For the text-containing cell, return its midpoint in (X, Y) coordinate format. 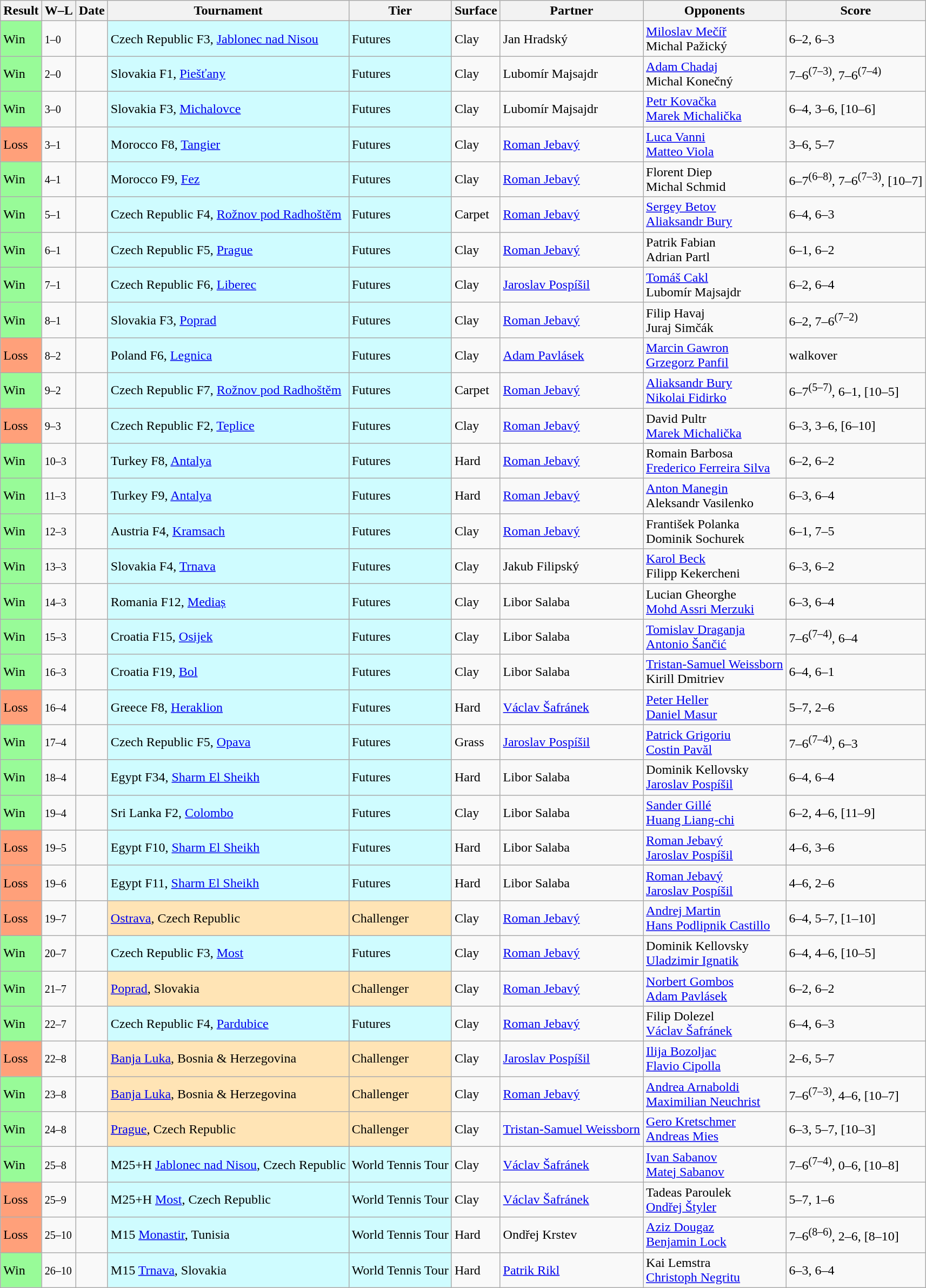
6–7(5–7), 6–1, [10–5] (856, 390)
25–9 (58, 1199)
Slovakia F3, Poprad (228, 320)
Patrick Grigoriu Costin Pavăl (715, 742)
14–3 (58, 601)
Florent Diep Michal Schmid (715, 180)
6–4, 6–4 (856, 778)
25–10 (58, 1235)
4–1 (58, 180)
3–1 (58, 144)
Ivan Sabanov Matej Sabanov (715, 1165)
Karol Beck Filipp Kekercheni (715, 567)
Luca Vanni Matteo Viola (715, 144)
Miloslav Mečíř Michal Pažický (715, 39)
Egypt F34, Sharm El Sheikh (228, 778)
Tomislav Draganja Antonio Šančić (715, 637)
7–6(7–3), 4–6, [10–7] (856, 1094)
5–7, 2–6 (856, 707)
Surface (476, 11)
1–0 (58, 39)
Turkey F8, Antalya (228, 461)
5–7, 1–6 (856, 1199)
16–4 (58, 707)
Sander Gillé Huang Liang-chi (715, 812)
6–3, 5–7, [10–3] (856, 1129)
Czech Republic F5, Opava (228, 742)
Opponents (715, 11)
19–6 (58, 882)
Turkey F9, Antalya (228, 496)
Grass (476, 742)
Greece F8, Heraklion (228, 707)
Slovakia F3, Michalovce (228, 109)
Croatia F19, Bol (228, 672)
9–3 (58, 425)
Lucian Gheorghe Mohd Assri Merzuki (715, 601)
22–7 (58, 1024)
15–3 (58, 637)
Czech Republic F7, Rožnov pod Radhoštěm (228, 390)
6–2, 6–3 (856, 39)
19–4 (58, 812)
Marcin Gawron Grzegorz Panfil (715, 355)
Tournament (228, 11)
Patrik Rikl (571, 1270)
22–8 (58, 1059)
Egypt F10, Sharm El Sheikh (228, 848)
Filip Havaj Juraj Simčák (715, 320)
6–1, 6–2 (856, 250)
Aziz Dougaz Benjamin Lock (715, 1235)
Dominik Kellovsky Uladzimir Ignatik (715, 953)
Czech Republic F6, Liberec (228, 284)
M25+H Most, Czech Republic (228, 1199)
Gero Kretschmer Andreas Mies (715, 1129)
4–6, 3–6 (856, 848)
M25+H Jablonec nad Nisou, Czech Republic (228, 1165)
Adam Pavlásek (571, 355)
Aliaksandr Bury Nikolai Fidirko (715, 390)
W–L (58, 11)
Tristan-Samuel Weissborn Kirill Dmitriev (715, 672)
Kai Lemstra Christoph Negritu (715, 1270)
M15 Monastir, Tunisia (228, 1235)
Petr Kovačka Marek Michalička (715, 109)
6–4, 6–1 (856, 672)
Jakub Filipský (571, 567)
Filip Dolezel Václav Šafránek (715, 1024)
Austria F4, Kramsach (228, 531)
M15 Trnava, Slovakia (228, 1270)
3–0 (58, 109)
12–3 (58, 531)
Patrik Fabian Adrian Partl (715, 250)
Czech Republic F4, Pardubice (228, 1024)
8–2 (58, 355)
Morocco F9, Fez (228, 180)
19–5 (58, 848)
19–7 (58, 918)
František Polanka Dominik Sochurek (715, 531)
6–4, 5–7, [1–10] (856, 918)
Czech Republic F3, Most (228, 953)
Ilija Bozoljac Flavio Cipolla (715, 1059)
6–4, 3–6, [10–6] (856, 109)
Tier (400, 11)
Poprad, Slovakia (228, 988)
Czech Republic F5, Prague (228, 250)
9–2 (58, 390)
24–8 (58, 1129)
6–2, 7–6(7–2) (856, 320)
2–0 (58, 74)
7–6(8–6), 2–6, [8–10] (856, 1235)
6–1, 7–5 (856, 531)
Score (856, 11)
21–7 (58, 988)
Andrej Martin Hans Podlipnik Castillo (715, 918)
Jan Hradský (571, 39)
Adam Chadaj Michal Konečný (715, 74)
10–3 (58, 461)
David Pultr Marek Michalička (715, 425)
Czech Republic F2, Teplice (228, 425)
Slovakia F4, Trnava (228, 567)
23–8 (58, 1094)
18–4 (58, 778)
7–6(7–4), 0–6, [10–8] (856, 1165)
Sri Lanka F2, Colombo (228, 812)
6–4, 4–6, [10–5] (856, 953)
Tadeas Paroulek Ondřej Štyler (715, 1199)
Andrea Arnaboldi Maximilian Neuchrist (715, 1094)
Prague, Czech Republic (228, 1129)
Anton Manegin Aleksandr Vasilenko (715, 496)
6–2, 4–6, [11–9] (856, 812)
Croatia F15, Osijek (228, 637)
Tomáš Cakl Lubomír Majsajdr (715, 284)
7–6(7–4), 6–4 (856, 637)
Ondřej Krstev (571, 1235)
Romania F12, Mediaș (228, 601)
Tristan-Samuel Weissborn (571, 1129)
walkover (856, 355)
26–10 (58, 1270)
Czech Republic F4, Rožnov pod Radhoštěm (228, 214)
Dominik Kellovsky Jaroslav Pospíšil (715, 778)
11–3 (58, 496)
6–3, 6–2 (856, 567)
6–7(6–8), 7–6(7–3), [10–7] (856, 180)
4–6, 2–6 (856, 882)
13–3 (58, 567)
Norbert Gombos Adam Pavlásek (715, 988)
8–1 (58, 320)
7–1 (58, 284)
6–3, 3–6, [6–10] (856, 425)
Ostrava, Czech Republic (228, 918)
5–1 (58, 214)
7–6(7–4), 6–3 (856, 742)
Date (92, 11)
6–2, 6–4 (856, 284)
Morocco F8, Tangier (228, 144)
Czech Republic F3, Jablonec nad Nisou (228, 39)
2–6, 5–7 (856, 1059)
16–3 (58, 672)
6–1 (58, 250)
25–8 (58, 1165)
Slovakia F1, Piešťany (228, 74)
3–6, 5–7 (856, 144)
20–7 (58, 953)
Peter Heller Daniel Masur (715, 707)
7–6(7–3), 7–6(7–4) (856, 74)
Romain Barbosa Frederico Ferreira Silva (715, 461)
17–4 (58, 742)
Partner (571, 11)
Sergey Betov Aliaksandr Bury (715, 214)
Result (21, 11)
Egypt F11, Sharm El Sheikh (228, 882)
Poland F6, Legnica (228, 355)
